Return the [x, y] coordinate for the center point of the cell that contains the specified text.  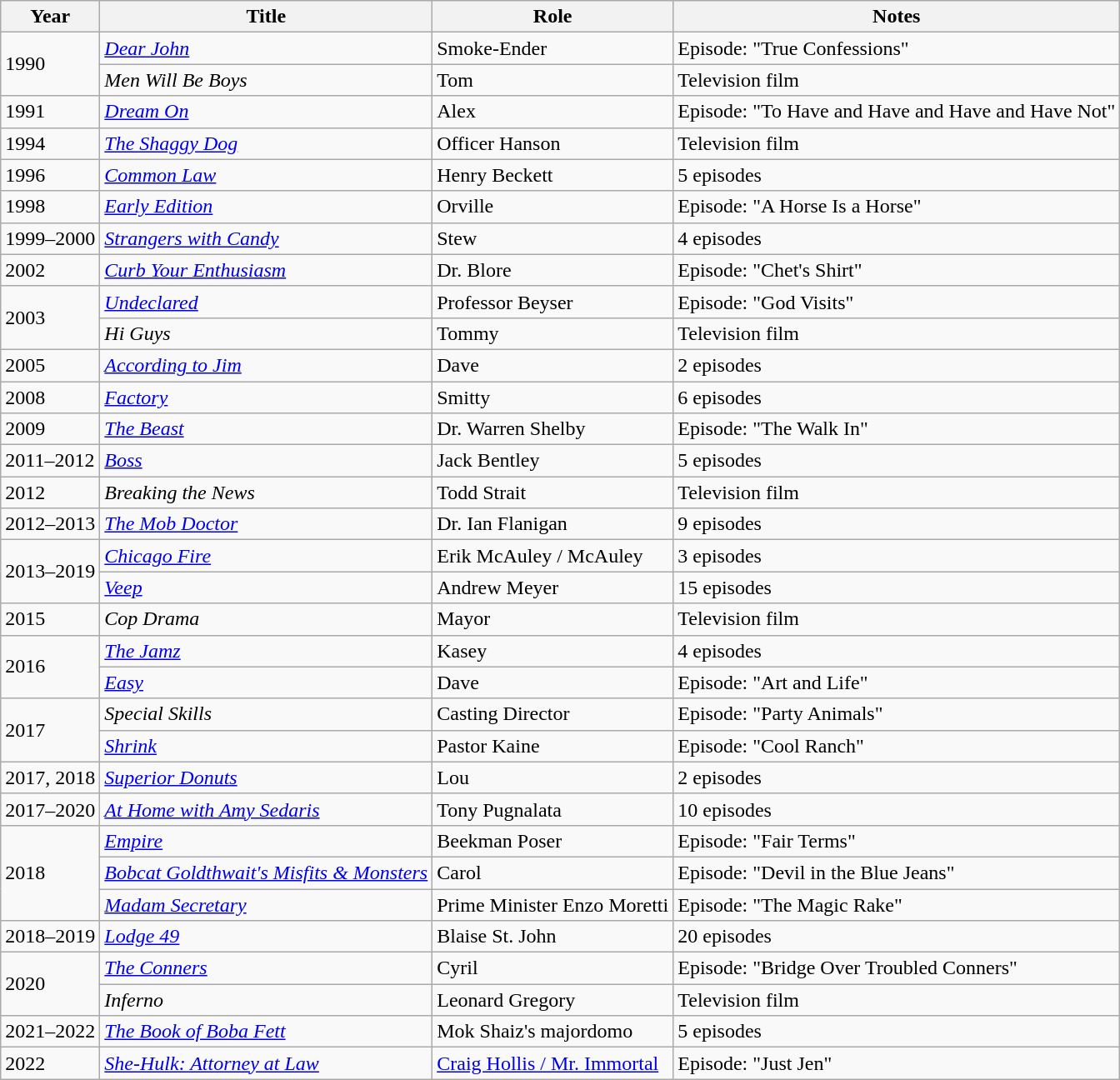
The Conners [267, 968]
Pastor Kaine [553, 746]
Men Will Be Boys [267, 80]
The Book of Boba Fett [267, 1032]
Tommy [553, 333]
Role [553, 17]
2012–2013 [50, 524]
Early Edition [267, 207]
10 episodes [897, 809]
2022 [50, 1063]
Superior Donuts [267, 777]
Todd Strait [553, 492]
Episode: "Chet's Shirt" [897, 270]
2002 [50, 270]
2003 [50, 317]
1996 [50, 175]
Episode: "Art and Life" [897, 682]
The Beast [267, 429]
Notes [897, 17]
Craig Hollis / Mr. Immortal [553, 1063]
Cop Drama [267, 619]
2015 [50, 619]
Madam Secretary [267, 904]
9 episodes [897, 524]
Empire [267, 841]
Alex [553, 112]
Carol [553, 872]
2005 [50, 365]
Dream On [267, 112]
Veep [267, 587]
She-Hulk: Attorney at Law [267, 1063]
Cyril [553, 968]
Tony Pugnalata [553, 809]
2016 [50, 667]
Episode: "Party Animals" [897, 714]
Inferno [267, 1000]
Erik McAuley / McAuley [553, 556]
2018–2019 [50, 937]
1998 [50, 207]
At Home with Amy Sedaris [267, 809]
Leonard Gregory [553, 1000]
2021–2022 [50, 1032]
Bobcat Goldthwait's Misfits & Monsters [267, 872]
Chicago Fire [267, 556]
1994 [50, 143]
Special Skills [267, 714]
Mok Shaiz's majordomo [553, 1032]
Dr. Blore [553, 270]
2011–2012 [50, 461]
Hi Guys [267, 333]
Shrink [267, 746]
Episode: "The Magic Rake" [897, 904]
2017 [50, 730]
Dr. Ian Flanigan [553, 524]
2012 [50, 492]
The Jamz [267, 651]
15 episodes [897, 587]
Year [50, 17]
Boss [267, 461]
1991 [50, 112]
2017–2020 [50, 809]
Episode: "Bridge Over Troubled Conners" [897, 968]
2008 [50, 397]
2020 [50, 984]
Officer Hanson [553, 143]
Lodge 49 [267, 937]
Stew [553, 238]
Episode: "Fair Terms" [897, 841]
Episode: "Cool Ranch" [897, 746]
Episode: "True Confessions" [897, 48]
Beekman Poser [553, 841]
Easy [267, 682]
Episode: "To Have and Have and Have and Have Not" [897, 112]
The Mob Doctor [267, 524]
2013–2019 [50, 572]
1999–2000 [50, 238]
3 episodes [897, 556]
Episode: "Devil in the Blue Jeans" [897, 872]
Common Law [267, 175]
Casting Director [553, 714]
Breaking the News [267, 492]
Blaise St. John [553, 937]
Episode: "A Horse Is a Horse" [897, 207]
Episode: "God Visits" [897, 302]
Smitty [553, 397]
Professor Beyser [553, 302]
Title [267, 17]
Smoke-Ender [553, 48]
2018 [50, 872]
Lou [553, 777]
Episode: "Just Jen" [897, 1063]
6 episodes [897, 397]
According to Jim [267, 365]
Episode: "The Walk In" [897, 429]
1990 [50, 64]
Jack Bentley [553, 461]
Curb Your Enthusiasm [267, 270]
Factory [267, 397]
Strangers with Candy [267, 238]
Henry Beckett [553, 175]
Orville [553, 207]
Kasey [553, 651]
Undeclared [267, 302]
Andrew Meyer [553, 587]
Prime Minister Enzo Moretti [553, 904]
Dr. Warren Shelby [553, 429]
Mayor [553, 619]
2009 [50, 429]
The Shaggy Dog [267, 143]
2017, 2018 [50, 777]
20 episodes [897, 937]
Dear John [267, 48]
Tom [553, 80]
